Scan for the cell matching the given text and deliver its [x, y] coordinate at center. 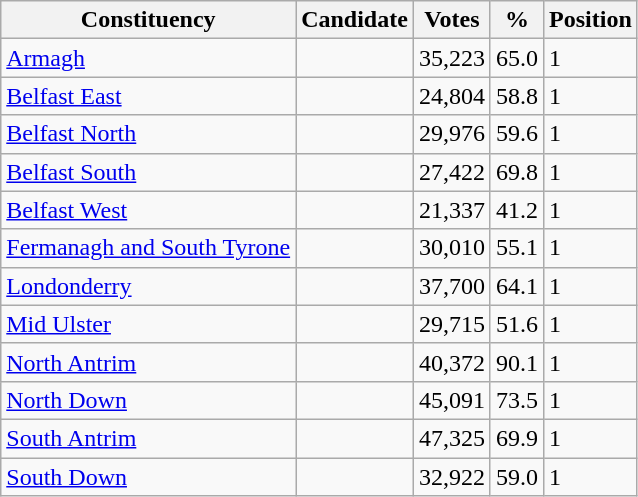
Candidate [355, 20]
73.5 [516, 400]
32,922 [452, 477]
55.1 [516, 248]
65.0 [516, 58]
90.1 [516, 362]
Belfast East [148, 96]
69.8 [516, 172]
47,325 [452, 438]
29,715 [452, 324]
41.2 [516, 210]
South Down [148, 477]
North Down [148, 400]
51.6 [516, 324]
Mid Ulster [148, 324]
Votes [452, 20]
37,700 [452, 286]
Fermanagh and South Tyrone [148, 248]
Constituency [148, 20]
Position [591, 20]
64.1 [516, 286]
24,804 [452, 96]
59.0 [516, 477]
21,337 [452, 210]
South Antrim [148, 438]
40,372 [452, 362]
North Antrim [148, 362]
% [516, 20]
59.6 [516, 134]
Belfast South [148, 172]
Belfast West [148, 210]
29,976 [452, 134]
27,422 [452, 172]
58.8 [516, 96]
35,223 [452, 58]
69.9 [516, 438]
30,010 [452, 248]
Armagh [148, 58]
Londonderry [148, 286]
Belfast North [148, 134]
45,091 [452, 400]
